Search for the cell housing the specified text and yield its [X, Y] center coordinate. 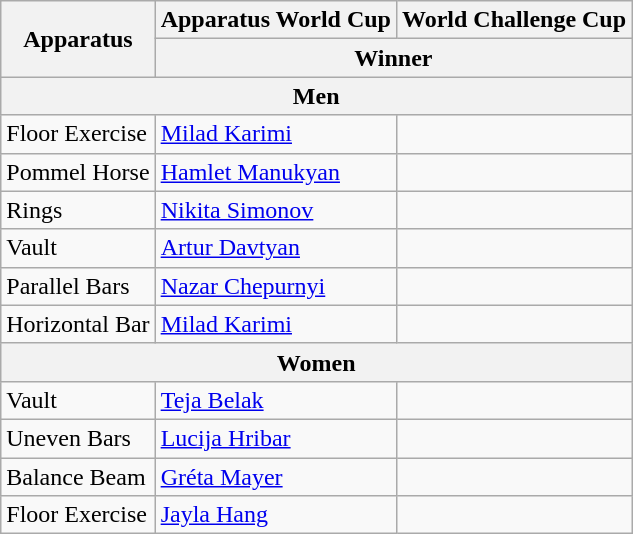
Teja Belak [276, 400]
Winner [393, 58]
Balance Beam [78, 477]
Uneven Bars [78, 438]
Jayla Hang [276, 515]
Gréta Mayer [276, 477]
Nazar Chepurnyi [276, 286]
Rings [78, 210]
Lucija Hribar [276, 438]
Men [316, 96]
Apparatus [78, 39]
Nikita Simonov [276, 210]
Apparatus World Cup [276, 20]
Artur Davtyan [276, 248]
Horizontal Bar [78, 324]
World Challenge Cup [514, 20]
Parallel Bars [78, 286]
Women [316, 362]
Pommel Horse [78, 172]
Hamlet Manukyan [276, 172]
